Return (X, Y) of the center of cell containing provided text 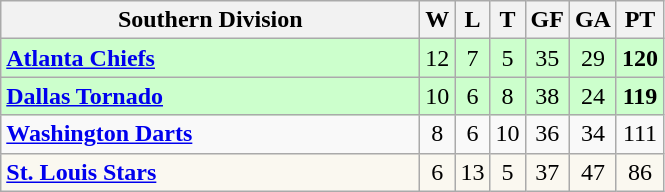
L (472, 20)
GA (592, 20)
7 (472, 58)
86 (640, 172)
Dallas Tornado (210, 96)
111 (640, 134)
34 (592, 134)
T (508, 20)
35 (547, 58)
Southern Division (210, 20)
St. Louis Stars (210, 172)
37 (547, 172)
13 (472, 172)
29 (592, 58)
47 (592, 172)
120 (640, 58)
36 (547, 134)
38 (547, 96)
GF (547, 20)
PT (640, 20)
12 (438, 58)
Atlanta Chiefs (210, 58)
24 (592, 96)
Washington Darts (210, 134)
W (438, 20)
119 (640, 96)
